Capture the cell that displays the provided text and extract its [X, Y] central coordinate. 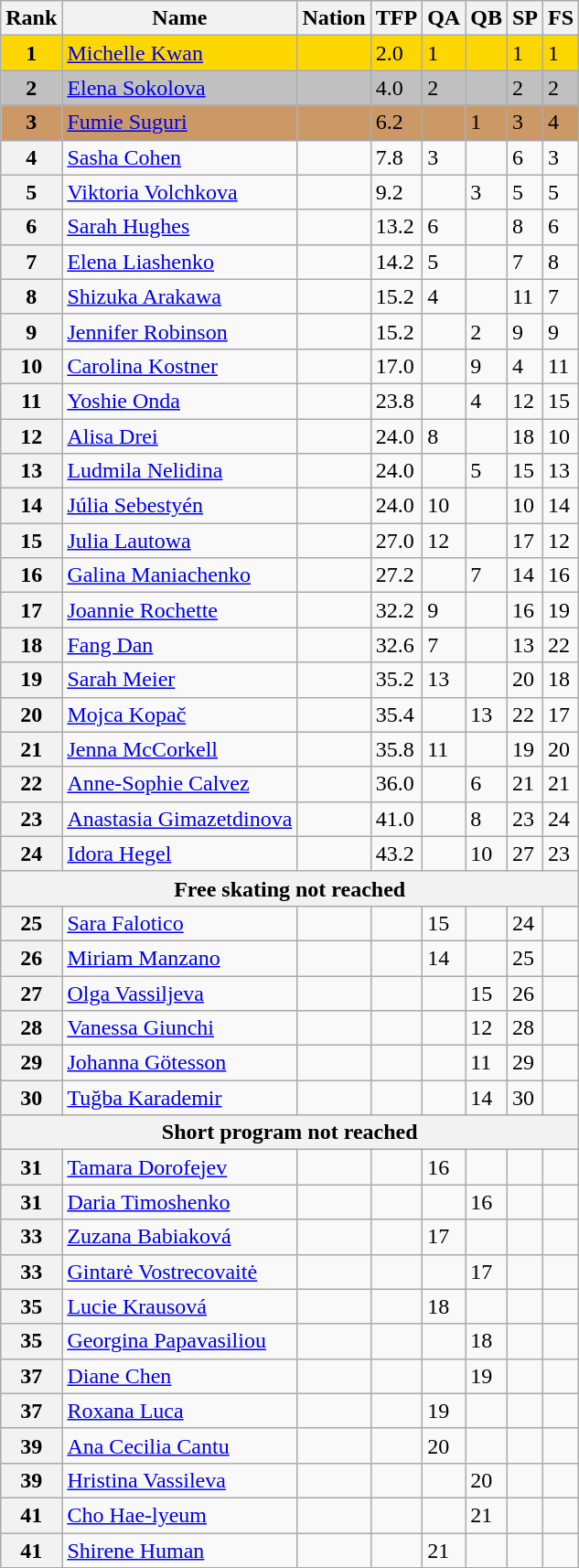
Mojca Kopač [179, 714]
Ludmila Nelidina [179, 471]
Hristina Vassileva [179, 1480]
32.2 [396, 610]
Galina Maniachenko [179, 575]
Shirene Human [179, 1551]
Sarah Meier [179, 680]
Fumie Suguri [179, 123]
Georgina Papavasiliou [179, 1341]
35.8 [396, 749]
35.2 [396, 680]
Elena Liashenko [179, 262]
Anne-Sophie Calvez [179, 784]
Name [179, 18]
Rank [31, 18]
2.0 [396, 53]
Anastasia Gimazetdinova [179, 819]
Olga Vassiljeva [179, 993]
Johanna Götesson [179, 1063]
14.2 [396, 262]
27.2 [396, 575]
Júlia Sebestyén [179, 506]
Yoshie Onda [179, 401]
Diane Chen [179, 1376]
Cho Hae-lyeum [179, 1515]
13.2 [396, 227]
Nation [334, 18]
Fang Dan [179, 645]
FS [562, 18]
Roxana Luca [179, 1411]
Idora Hegel [179, 854]
7.8 [396, 157]
Shizuka Arakawa [179, 296]
Sasha Cohen [179, 157]
TFP [396, 18]
QB [487, 18]
Short program not reached [290, 1133]
Tamara Dorofejev [179, 1167]
Viktoria Volchkova [179, 192]
6.2 [396, 123]
Daria Timoshenko [179, 1202]
Miriam Manzano [179, 958]
SP [525, 18]
Vanessa Giunchi [179, 1028]
32.6 [396, 645]
Sara Falotico [179, 923]
Gintarė Vostrecovaitė [179, 1272]
Sarah Hughes [179, 227]
23.8 [396, 401]
Elena Sokolova [179, 88]
17.0 [396, 366]
43.2 [396, 854]
41.0 [396, 819]
Zuzana Babiaková [179, 1237]
Julia Lautowa [179, 541]
Tuğba Karademir [179, 1098]
Jennifer Robinson [179, 331]
27.0 [396, 541]
Alisa Drei [179, 436]
4.0 [396, 88]
Jenna McCorkell [179, 749]
35.4 [396, 714]
Carolina Kostner [179, 366]
36.0 [396, 784]
Ana Cecilia Cantu [179, 1445]
Joannie Rochette [179, 610]
Michelle Kwan [179, 53]
Free skating not reached [290, 888]
Lucie Krausová [179, 1306]
QA [445, 18]
9.2 [396, 192]
